Locate the cell with the specified text and output its (x, y) center coordinate. 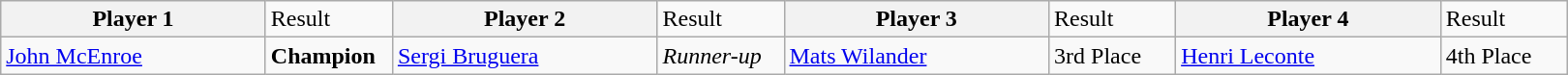
Player 2 (525, 19)
John McEnroe (134, 56)
3rd Place (1113, 56)
Sergi Bruguera (525, 56)
Runner-up (720, 56)
Player 4 (1309, 19)
Player 3 (917, 19)
Champion (329, 56)
4th Place (1504, 56)
Player 1 (134, 19)
Mats Wilander (917, 56)
Henri Leconte (1309, 56)
